Search for the cell housing the specified text and yield its [x, y] center coordinate. 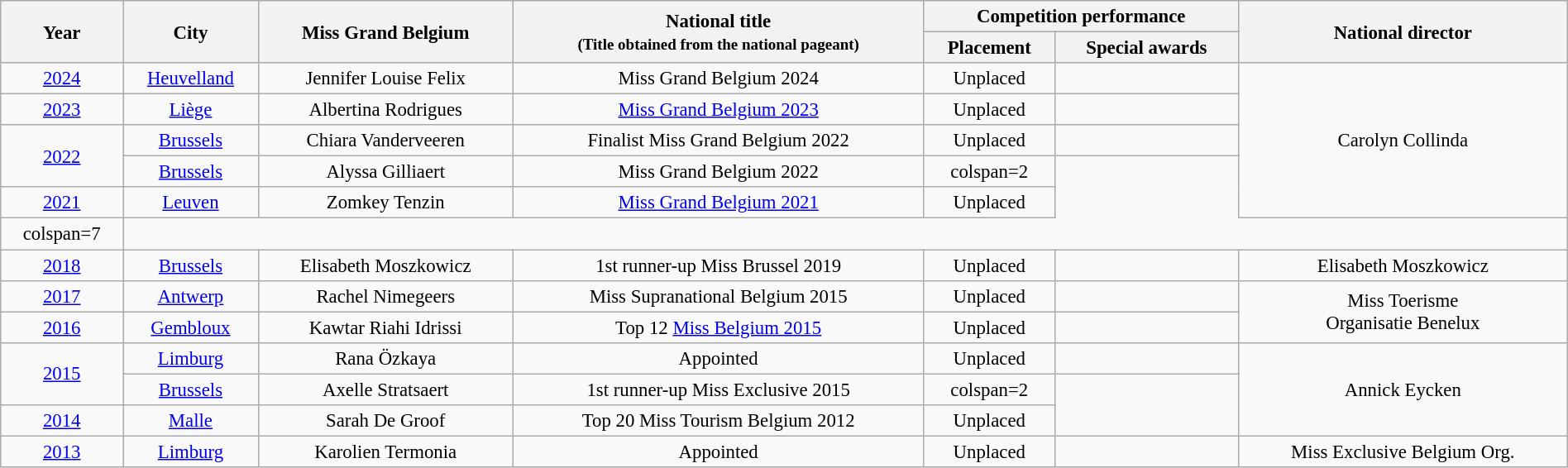
1st runner-up Miss Brussel 2019 [718, 265]
Kawtar Riahi Idrissi [385, 327]
City [191, 31]
2024 [62, 79]
National title(Title obtained from the national pageant) [718, 31]
Malle [191, 421]
Year [62, 31]
2014 [62, 421]
Rachel Nimegeers [385, 296]
Leuven [191, 203]
Alyssa Gilliaert [385, 172]
2018 [62, 265]
2015 [62, 374]
Jennifer Louise Felix [385, 79]
Finalist Miss Grand Belgium 2022 [718, 141]
Annick Eycken [1403, 389]
Special awards [1146, 48]
Karolien Termonia [385, 451]
Axelle Stratsaert [385, 389]
2013 [62, 451]
Miss Grand Belgium 2022 [718, 172]
Albertina Rodrigues [385, 110]
National director [1403, 31]
2022 [62, 155]
Top 12 Miss Belgium 2015 [718, 327]
2021 [62, 203]
Miss ToerismeOrganisatie Benelux [1403, 311]
Placement [989, 48]
2017 [62, 296]
Top 20 Miss Tourism Belgium 2012 [718, 421]
Heuvelland [191, 79]
2016 [62, 327]
colspan=7 [62, 234]
Liège [191, 110]
Sarah De Groof [385, 421]
Miss Exclusive Belgium Org. [1403, 451]
Miss Grand Belgium [385, 31]
Miss Grand Belgium 2023 [718, 110]
Zomkey Tenzin [385, 203]
Competition performance [1081, 17]
Chiara Vanderveeren [385, 141]
Miss Supranational Belgium 2015 [718, 296]
Rana Özkaya [385, 358]
Miss Grand Belgium 2021 [718, 203]
1st runner-up Miss Exclusive 2015 [718, 389]
Antwerp [191, 296]
Gembloux [191, 327]
Miss Grand Belgium 2024 [718, 79]
2023 [62, 110]
Carolyn Collinda [1403, 141]
